Identify which cell holds the provided text, then report its (X, Y) central coordinate. 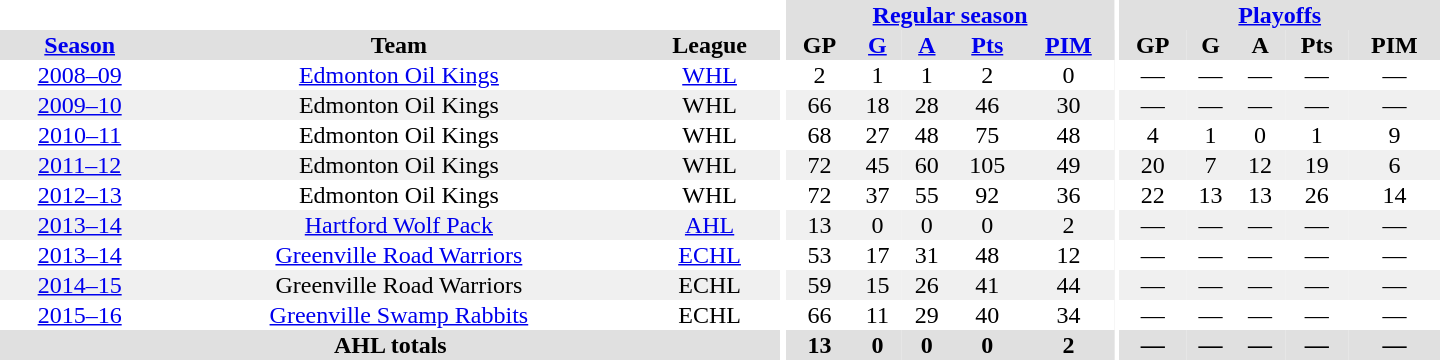
Regular season (950, 15)
45 (878, 165)
40 (988, 315)
37 (878, 195)
68 (820, 135)
34 (1068, 315)
AHL totals (390, 345)
18 (878, 105)
2009–10 (80, 105)
AHL (709, 225)
Greenville Swamp Rabbits (398, 315)
4 (1152, 135)
46 (988, 105)
55 (926, 195)
17 (878, 255)
2015–16 (80, 315)
League (709, 45)
105 (988, 165)
2011–12 (80, 165)
9 (1394, 135)
31 (926, 255)
Season (80, 45)
41 (988, 285)
19 (1317, 165)
29 (926, 315)
Playoffs (1280, 15)
14 (1394, 195)
92 (988, 195)
15 (878, 285)
22 (1152, 195)
59 (820, 285)
2012–13 (80, 195)
27 (878, 135)
7 (1210, 165)
2014–15 (80, 285)
60 (926, 165)
2008–09 (80, 75)
44 (1068, 285)
49 (1068, 165)
6 (1394, 165)
Hartford Wolf Pack (398, 225)
28 (926, 105)
53 (820, 255)
11 (878, 315)
30 (1068, 105)
2010–11 (80, 135)
36 (1068, 195)
75 (988, 135)
20 (1152, 165)
Team (398, 45)
